Scan for the cell matching the given text and deliver its (x, y) coordinate at center. 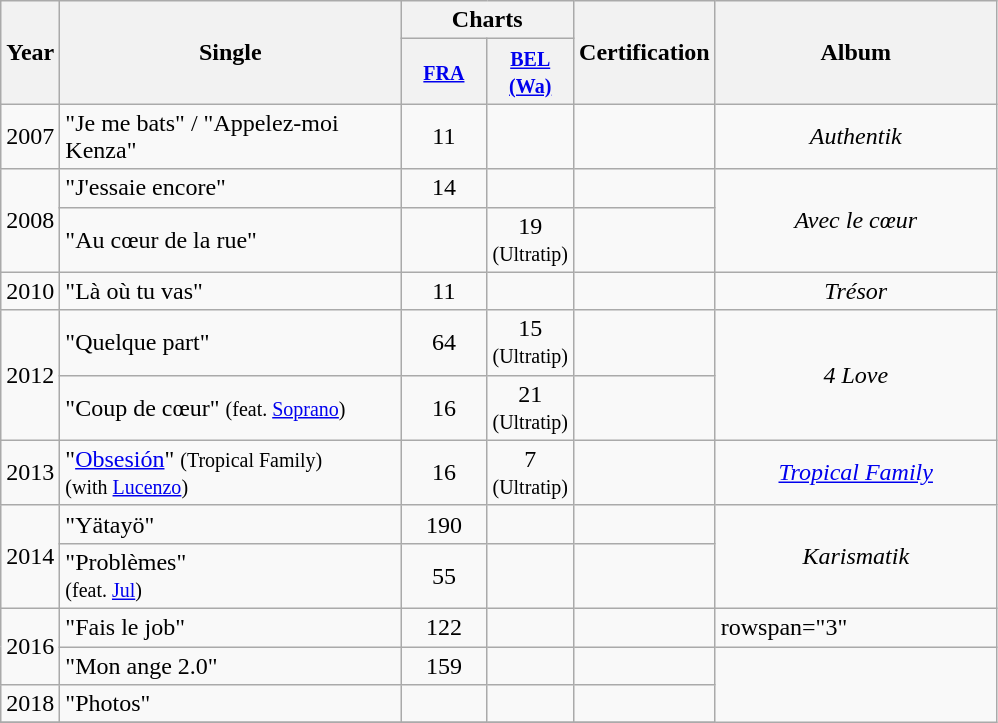
122 (444, 627)
4 Love (856, 375)
"J'essaie encore" (230, 188)
Single (230, 52)
Tropical Family (856, 472)
"Au cœur de la rue" (230, 240)
2012 (30, 375)
19(Ultratip) (530, 240)
14 (444, 188)
Authentik (856, 136)
Trésor (856, 291)
"Obsesión" (Tropical Family)(with Lucenzo) (230, 472)
64 (444, 342)
Album (856, 52)
55 (444, 576)
2018 (30, 704)
"Coup de cœur" (feat. Soprano) (230, 408)
159 (444, 665)
"Photos" (230, 704)
21(Ultratip) (530, 408)
2016 (30, 646)
"Yätayö" (230, 524)
2008 (30, 220)
Karismatik (856, 556)
"Problèmes" (feat. Jul) (230, 576)
BEL (Wa) (530, 72)
7(Ultratip) (530, 472)
2013 (30, 472)
"Fais le job" (230, 627)
"Quelque part" (230, 342)
rowspan="3" (856, 627)
Year (30, 52)
"Je me bats" / "Appelez-moi Kenza" (230, 136)
FRA (444, 72)
Certification (645, 52)
Avec le cœur (856, 220)
15(Ultratip) (530, 342)
190 (444, 524)
Charts (488, 20)
"Là où tu vas" (230, 291)
2007 (30, 136)
2010 (30, 291)
2014 (30, 556)
"Mon ange 2.0" (230, 665)
